Output the (x, y) coordinate of the center of the cell containing the given text.  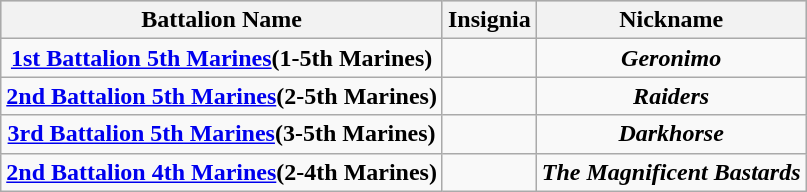
Darkhorse (671, 134)
Raiders (671, 96)
1st Battalion 5th Marines(1-5th Marines) (222, 58)
2nd Battalion 4th Marines(2-4th Marines) (222, 172)
The Magnificent Bastards (671, 172)
Geronimo (671, 58)
2nd Battalion 5th Marines(2-5th Marines) (222, 96)
Nickname (671, 20)
3rd Battalion 5th Marines(3-5th Marines) (222, 134)
Battalion Name (222, 20)
Insignia (489, 20)
